Determine the (X, Y) coordinate at the center of the cell enclosing the given text.  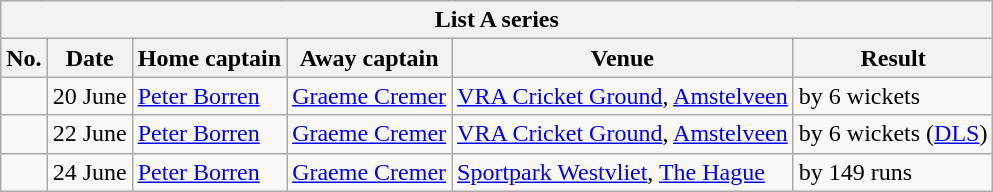
Result (893, 58)
Sportpark Westvliet, The Hague (623, 172)
List A series (497, 20)
Date (90, 58)
Venue (623, 58)
20 June (90, 96)
24 June (90, 172)
Away captain (370, 58)
No. (24, 58)
by 149 runs (893, 172)
Home captain (209, 58)
by 6 wickets (DLS) (893, 134)
22 June (90, 134)
by 6 wickets (893, 96)
